Output the [x, y] coordinate of the center of the cell containing the given text.  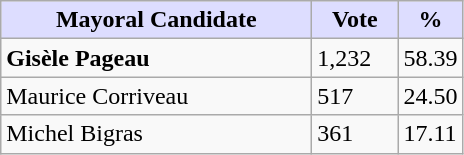
% [430, 20]
Mayoral Candidate [156, 20]
58.39 [430, 58]
Gisèle Pageau [156, 58]
517 [355, 96]
Vote [355, 20]
1,232 [355, 58]
361 [355, 134]
Maurice Corriveau [156, 96]
24.50 [430, 96]
17.11 [430, 134]
Michel Bigras [156, 134]
